Capture the cell that displays the provided text and extract its (X, Y) central coordinate. 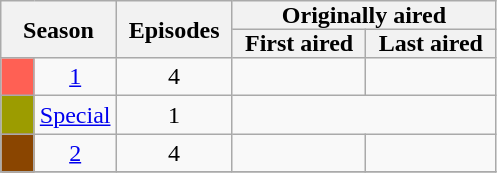
Last aired (431, 43)
Originally aired (364, 15)
2 (75, 153)
First aired (299, 43)
Season (58, 30)
Episodes (174, 30)
Special (75, 115)
